Extract the (X, Y) coordinate from the center of the cell holding the provided text.  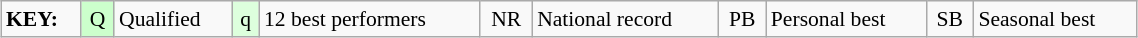
12 best performers (370, 19)
NR (506, 19)
Qualified (173, 19)
Personal best (846, 19)
National record (626, 19)
Seasonal best (1055, 19)
q (246, 19)
PB (742, 19)
Q (98, 19)
SB (950, 19)
KEY: (41, 19)
